Determine the [x, y] coordinate at the center of the cell enclosing the given text.  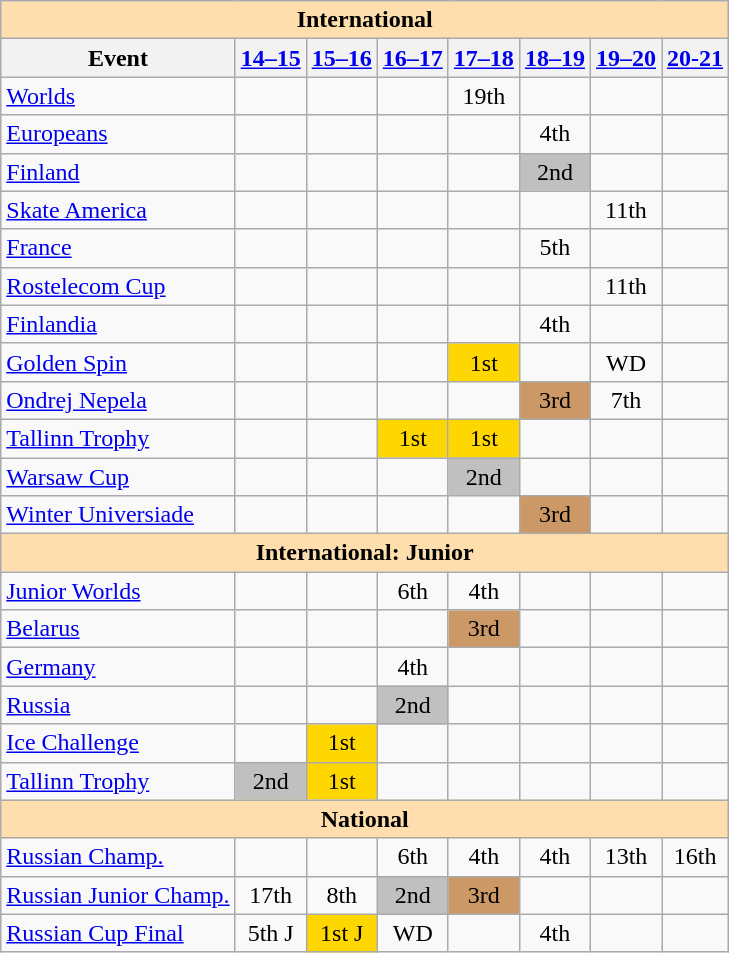
Russian Champ. [118, 857]
France [118, 248]
Europeans [118, 134]
13th [626, 857]
Warsaw Cup [118, 477]
Junior Worlds [118, 591]
18–19 [554, 58]
5th J [270, 933]
Russia [118, 705]
Russian Cup Final [118, 933]
1st J [342, 933]
16th [696, 857]
Worlds [118, 96]
19–20 [626, 58]
Winter Universiade [118, 515]
19th [484, 96]
Finlandia [118, 324]
Ice Challenge [118, 743]
8th [342, 895]
15–16 [342, 58]
Germany [118, 667]
Event [118, 58]
17th [270, 895]
Finland [118, 172]
16–17 [412, 58]
20-21 [696, 58]
5th [554, 248]
Skate America [118, 210]
International [365, 20]
Russian Junior Champ. [118, 895]
7th [626, 400]
17–18 [484, 58]
Rostelecom Cup [118, 286]
14–15 [270, 58]
International: Junior [365, 553]
Belarus [118, 629]
Golden Spin [118, 362]
Ondrej Nepela [118, 400]
National [365, 819]
